Detect which cell encompasses the target text, then output its [X, Y] center coordinate. 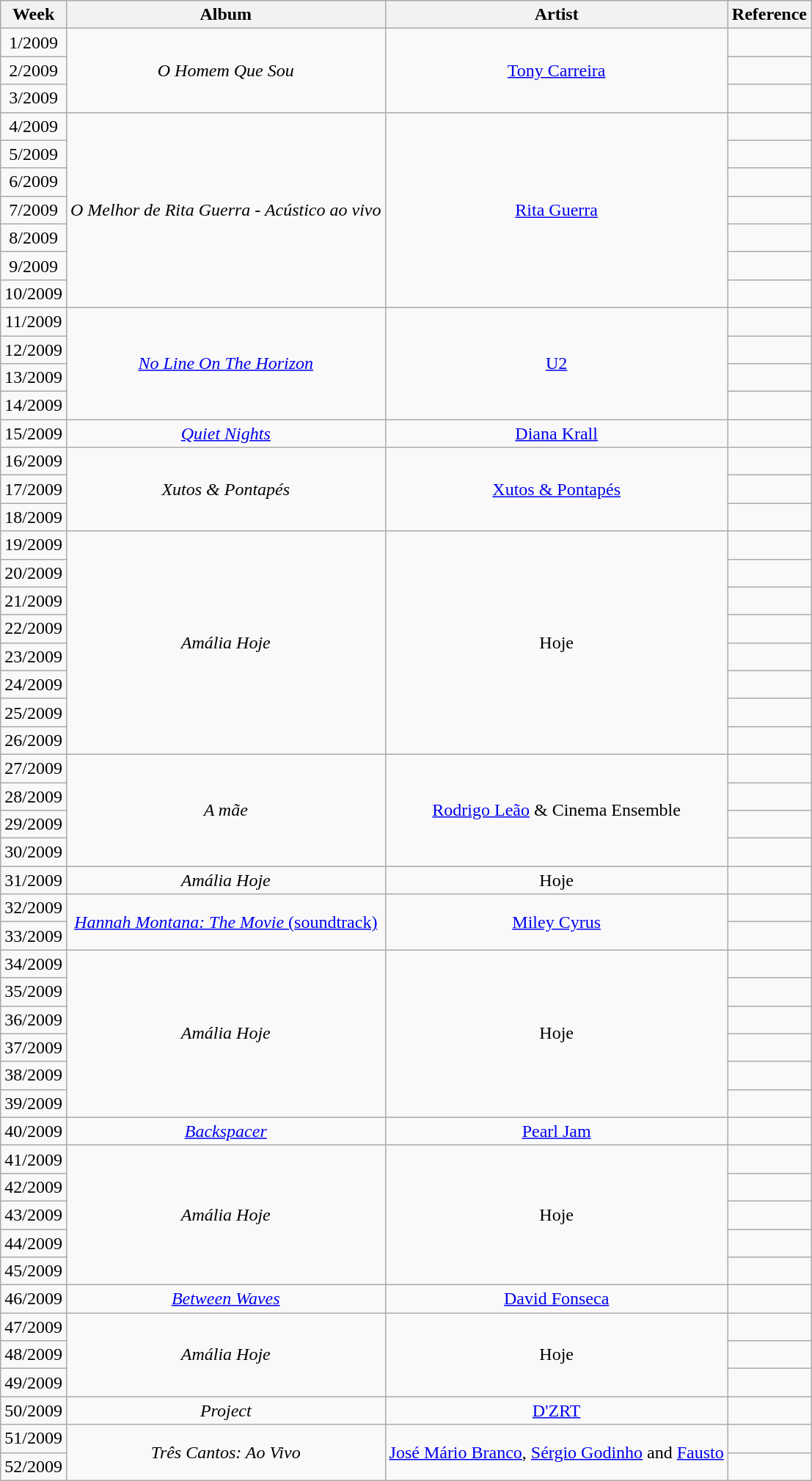
43/2009 [34, 1215]
23/2009 [34, 657]
15/2009 [34, 434]
24/2009 [34, 684]
Pearl Jam [556, 1131]
16/2009 [34, 461]
Três Cantos: Ao Vivo [226, 1452]
22/2009 [34, 629]
46/2009 [34, 1299]
39/2009 [34, 1103]
17/2009 [34, 489]
12/2009 [34, 350]
9/2009 [34, 266]
8/2009 [34, 238]
52/2009 [34, 1466]
Artist [556, 15]
33/2009 [34, 936]
36/2009 [34, 1020]
30/2009 [34, 852]
Album [226, 15]
40/2009 [34, 1131]
Reference [769, 15]
O Melhor de Rita Guerra - Acústico ao vivo [226, 210]
5/2009 [34, 154]
26/2009 [34, 740]
4/2009 [34, 126]
28/2009 [34, 796]
11/2009 [34, 321]
47/2009 [34, 1327]
Quiet Nights [226, 434]
Between Waves [226, 1299]
David Fonseca [556, 1299]
7/2009 [34, 210]
44/2009 [34, 1243]
20/2009 [34, 573]
19/2009 [34, 545]
21/2009 [34, 601]
2/2009 [34, 70]
10/2009 [34, 293]
Backspacer [226, 1131]
13/2009 [34, 378]
50/2009 [34, 1411]
Hannah Montana: The Movie (soundtrack) [226, 922]
51/2009 [34, 1438]
José Mário Branco, Sérgio Godinho and Fausto [556, 1452]
25/2009 [34, 712]
49/2009 [34, 1383]
37/2009 [34, 1047]
38/2009 [34, 1075]
U2 [556, 363]
Project [226, 1411]
Tony Carreira [556, 70]
Rodrigo Leão & Cinema Ensemble [556, 810]
34/2009 [34, 964]
1/2009 [34, 43]
3/2009 [34, 98]
Miley Cyrus [556, 922]
29/2009 [34, 824]
32/2009 [34, 908]
18/2009 [34, 517]
Week [34, 15]
41/2009 [34, 1159]
31/2009 [34, 880]
No Line On The Horizon [226, 363]
27/2009 [34, 768]
6/2009 [34, 182]
35/2009 [34, 992]
Diana Krall [556, 434]
42/2009 [34, 1187]
D'ZRT [556, 1411]
O Homem Que Sou [226, 70]
14/2009 [34, 406]
48/2009 [34, 1355]
A mãe [226, 810]
45/2009 [34, 1271]
Rita Guerra [556, 210]
